Find where the given text appears and provide that cell's center as [x, y] coordinate. 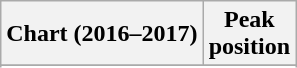
Peakposition [249, 34]
Chart (2016–2017) [102, 34]
